Output the (X, Y) coordinate of the center of the cell containing the given text.  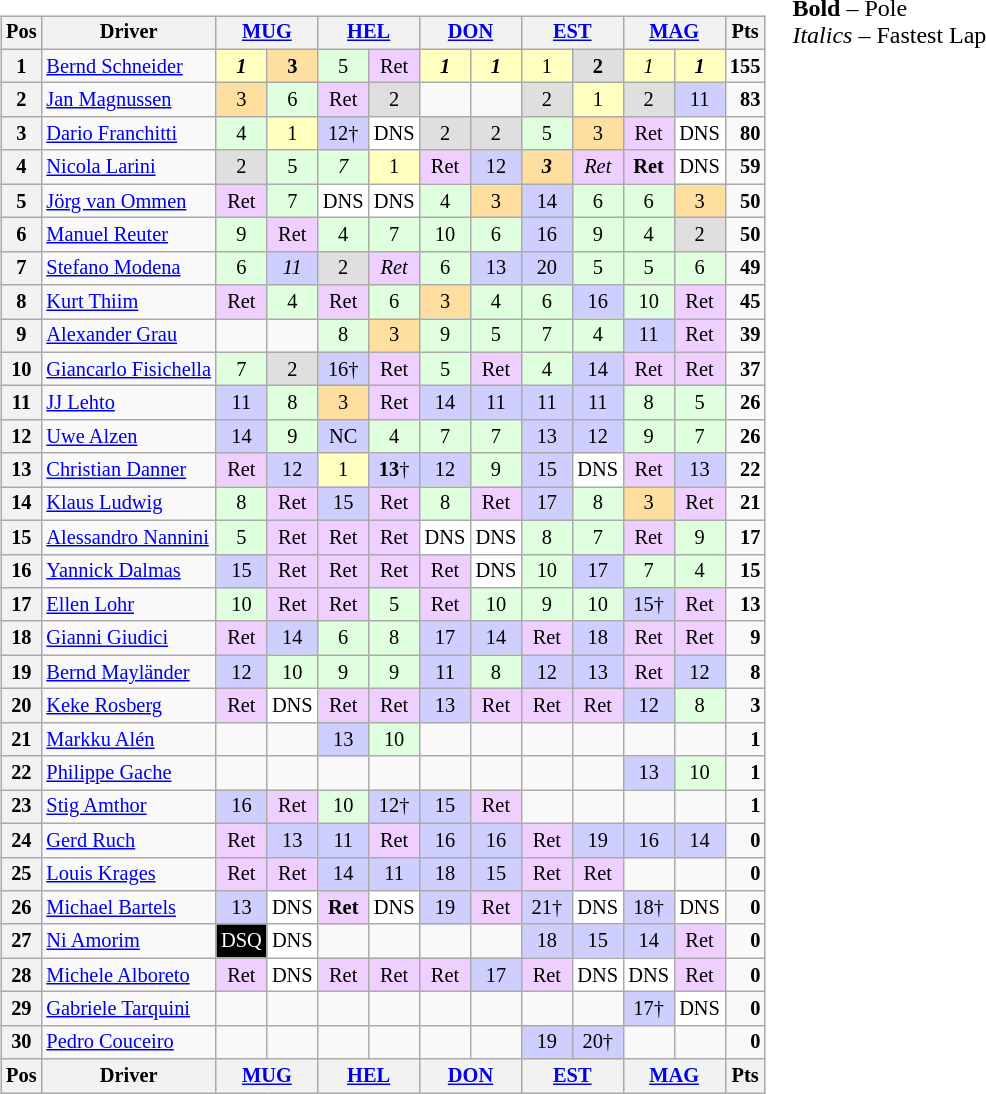
24 (21, 840)
Gianni Giudici (128, 638)
Giancarlo Fisichella (128, 369)
Ellen Lohr (128, 605)
Alessandro Nannini (128, 537)
Gabriele Tarquini (128, 1009)
17† (648, 1009)
Dario Franchitti (128, 134)
23 (21, 807)
25 (21, 874)
Jan Magnussen (128, 100)
Markku Alén (128, 739)
49 (745, 268)
28 (21, 975)
Christian Danner (128, 470)
Nicola Larini (128, 167)
Louis Krages (128, 874)
Pedro Couceiro (128, 1042)
Michele Alboreto (128, 975)
27 (21, 941)
Kurt Thiim (128, 302)
Jörg van Ommen (128, 201)
Manuel Reuter (128, 235)
39 (745, 336)
Klaus Ludwig (128, 504)
16† (344, 369)
Yannick Dalmas (128, 571)
JJ Lehto (128, 403)
Keke Rosberg (128, 706)
Uwe Alzen (128, 437)
Bernd Schneider (128, 66)
20† (598, 1042)
80 (745, 134)
Michael Bartels (128, 908)
13† (394, 470)
Alexander Grau (128, 336)
Bernd Mayländer (128, 672)
37 (745, 369)
59 (745, 167)
NC (344, 437)
Ni Amorim (128, 941)
30 (21, 1042)
15† (648, 605)
21† (546, 908)
DSQ (242, 941)
Gerd Ruch (128, 840)
45 (745, 302)
18† (648, 908)
Stig Amthor (128, 807)
155 (745, 66)
29 (21, 1009)
Philippe Gache (128, 773)
83 (745, 100)
Stefano Modena (128, 268)
